Output the (X, Y) coordinate of the center of the cell containing the given text.  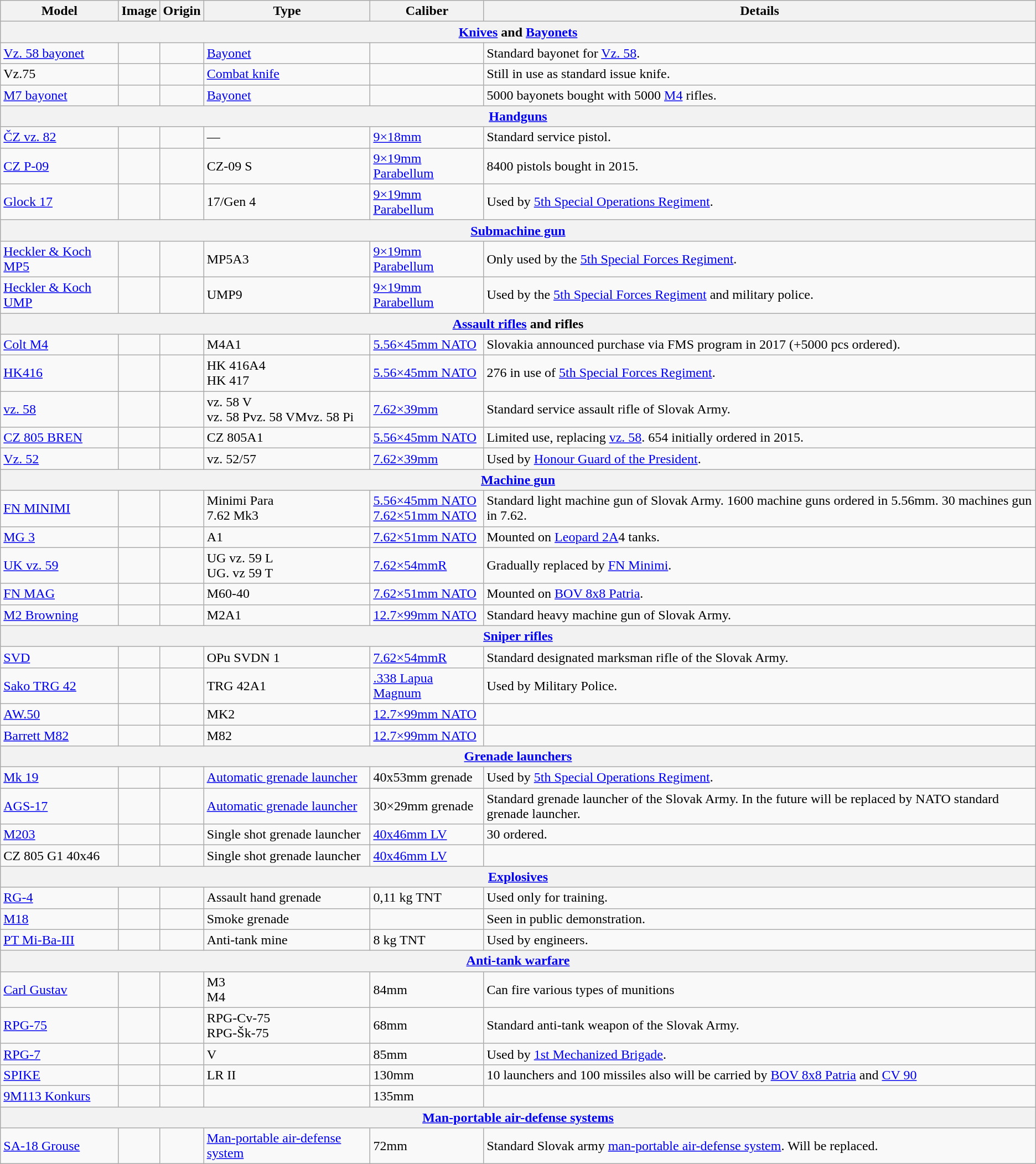
vz. 52/57 (287, 459)
M3M4 (287, 990)
Vz. 58 bayonet (60, 53)
M18 (60, 919)
UMP9 (287, 294)
M60-40 (287, 594)
9M113 Konkurs (60, 1096)
Glock 17 (60, 201)
Used by engineers. (759, 940)
Standard service assault rifle of Slovak Army. (759, 410)
85mm (427, 1054)
UK vz. 59 (60, 566)
Mounted on Leopard 2A4 tanks. (759, 537)
Colt M4 (60, 345)
Man-portable air-defense system (287, 1146)
Standard service pistol. (759, 137)
A1 (287, 537)
5.56×45mm NATO7.62×51mm NATO (427, 508)
Seen in public demonstration. (759, 919)
Type (287, 11)
M4A1 (287, 345)
Standard heavy machine gun of Slovak Army. (759, 615)
Barrett M82 (60, 736)
vz. 58 Vvz. 58 Pvz. 58 VMvz. 58 Pi (287, 410)
Used only for training. (759, 898)
Used by Honour Guard of the President. (759, 459)
30×29mm grenade (427, 806)
Can fire various types of munitions (759, 990)
RG-4 (60, 898)
Model (60, 11)
MP5A3 (287, 259)
RPG-7 (60, 1054)
40x53mm grenade (427, 778)
M82 (287, 736)
17/Gen 4 (287, 201)
5000 bayonets bought with 5000 M4 rifles. (759, 95)
Machine gun (518, 480)
MK2 (287, 714)
Combat knife (287, 74)
84mm (427, 990)
Sako TRG 42 (60, 685)
CZ 805A1 (287, 438)
FN MINIMI (60, 508)
Assault hand grenade (287, 898)
OPu SVDN 1 (287, 657)
Caliber (427, 11)
HK416 (60, 373)
CZ P-09 (60, 166)
Still in use as standard issue knife. (759, 74)
AW.50 (60, 714)
276 in use of 5th Special Forces Regiment. (759, 373)
vz. 58 (60, 410)
Used by the 5th Special Forces Regiment and military police. (759, 294)
Carl Gustav (60, 990)
Vz. 52 (60, 459)
Explosives (518, 877)
RPG-Cv-75RPG-Šk-75 (287, 1025)
CZ 805 BREN (60, 438)
Mk 19 (60, 778)
Only used by the 5th Special Forces Regiment. (759, 259)
8 kg TNT (427, 940)
Standard Slovak army man-portable air-defense system. Will be replaced. (759, 1146)
MG 3 (60, 537)
LR II (287, 1075)
Minimi Para7.62 Mk3 (287, 508)
AGS-17 (60, 806)
M203 (60, 835)
Limited use, replacing vz. 58. 654 initially ordered in 2015. (759, 438)
M2 Browning (60, 615)
Standard bayonet for Vz. 58. (759, 53)
Anti-tank warfare (518, 961)
Handguns (518, 116)
Smoke grenade (287, 919)
V (287, 1054)
Anti-tank mine (287, 940)
8400 pistols bought in 2015. (759, 166)
9×18mm (427, 137)
Vz.75 (60, 74)
Standard anti-tank weapon of the Slovak Army. (759, 1025)
HK 416A4HK 417 (287, 373)
130mm (427, 1075)
M7 bayonet (60, 95)
Heckler & Koch MP5 (60, 259)
TRG 42A1 (287, 685)
SVD (60, 657)
M2A1 (287, 615)
ČZ vz. 82 (60, 137)
Standard light machine gun of Slovak Army. 1600 machine guns ordered in 5.56mm. 30 machines gun in 7.62. (759, 508)
SA-18 Grouse (60, 1146)
PT Mi-Ba-III (60, 940)
68mm (427, 1025)
UG vz. 59 LUG. vz 59 T (287, 566)
135mm (427, 1096)
Standard designated marksman rifle of the Slovak Army. (759, 657)
CZ 805 G1 40x46 (60, 856)
Submachine gun (518, 230)
Used by Military Police. (759, 685)
Origin (182, 11)
FN MAG (60, 594)
0,11 kg TNT (427, 898)
CZ-09 S (287, 166)
Used by 1st Mechanized Brigade. (759, 1054)
Man-portable air-defense systems (518, 1118)
SPIKE (60, 1075)
Details (759, 11)
Grenade launchers (518, 757)
30 ordered. (759, 835)
RPG-75 (60, 1025)
Image (139, 11)
Heckler & Koch UMP (60, 294)
.338 Lapua Magnum (427, 685)
Mounted on BOV 8x8 Patria. (759, 594)
Slovakia announced purchase via FMS program in 2017 (+5000 pcs ordered). (759, 345)
Assault rifles and rifles (518, 324)
Sniper rifles (518, 636)
72mm (427, 1146)
Gradually replaced by FN Minimi. (759, 566)
— (287, 137)
Knives and Bayonets (518, 32)
Standard grenade launcher of the Slovak Army. In the future will be replaced by NATO standard grenade launcher. (759, 806)
10 launchers and 100 missiles also will be carried by BOV 8x8 Patria and CV 90 (759, 1075)
